Determine the [x, y] coordinate at the center of the cell enclosing the given text.  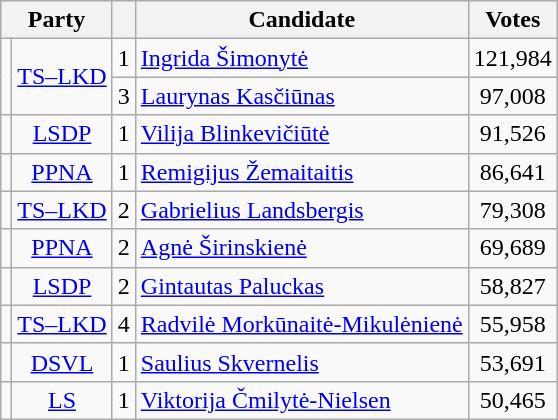
55,958 [512, 324]
Ingrida Šimonytė [302, 58]
86,641 [512, 172]
121,984 [512, 58]
Remigijus Žemaitaitis [302, 172]
Gabrielius Landsbergis [302, 210]
Vilija Blinkevičiūtė [302, 134]
Agnė Širinskienė [302, 248]
97,008 [512, 96]
4 [124, 324]
LS [62, 400]
69,689 [512, 248]
Laurynas Kasčiūnas [302, 96]
Saulius Skvernelis [302, 362]
91,526 [512, 134]
3 [124, 96]
Votes [512, 20]
58,827 [512, 286]
DSVL [62, 362]
50,465 [512, 400]
Radvilė Morkūnaitė-Mikulėnienė [302, 324]
Viktorija Čmilytė-Nielsen [302, 400]
Candidate [302, 20]
53,691 [512, 362]
Party [56, 20]
79,308 [512, 210]
Gintautas Paluckas [302, 286]
